Extract the (X, Y) coordinate from the center of the cell holding the provided text.  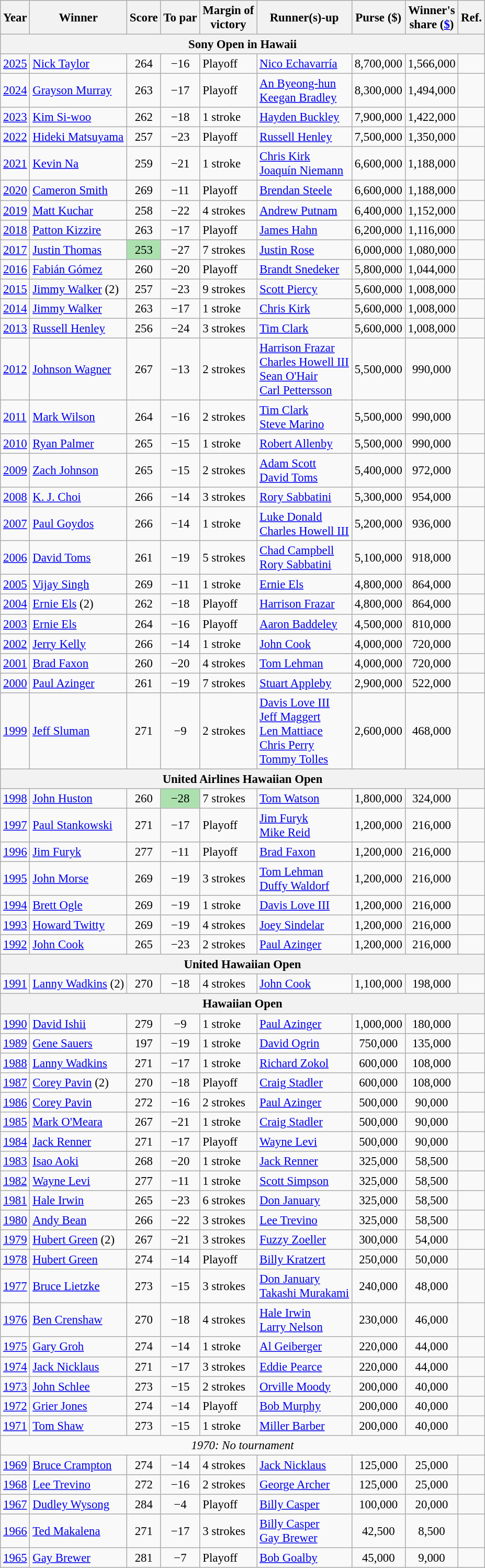
5,800,000 (378, 269)
Tim Clark Steve Marino (304, 417)
9 strokes (228, 289)
Mark O'Meara (78, 1122)
Winner'sshare ($) (432, 18)
2019 (15, 210)
284 (143, 1504)
1,350,000 (432, 137)
Johnson Wagner (78, 369)
Adam Scott David Toms (304, 471)
2012 (15, 369)
Sony Open in Hawaii (243, 44)
6,200,000 (378, 230)
Dudley Wysong (78, 1504)
1994 (15, 905)
197 (143, 1043)
Ted Makalena (78, 1531)
50,000 (432, 1260)
279 (143, 1024)
Corey Pavin (78, 1102)
United Airlines Hawaiian Open (243, 779)
2016 (15, 269)
2005 (15, 585)
2022 (15, 137)
Andrew Putnam (304, 210)
Eddie Pearce (304, 1367)
Justin Rose (304, 250)
250,000 (378, 1260)
Purse ($) (378, 18)
2000 (15, 683)
1965 (15, 1558)
2015 (15, 289)
2007 (15, 524)
1999 (15, 731)
Tim Clark (304, 328)
1968 (15, 1485)
Hubert Green (78, 1260)
1991 (15, 984)
Joey Sindelar (304, 925)
180,000 (432, 1024)
Billy Kratzert (304, 1260)
Jerry Kelly (78, 644)
Rory Sabbatini (304, 497)
2013 (15, 328)
2021 (15, 163)
George Archer (304, 1485)
Ref. (471, 18)
2001 (15, 663)
1985 (15, 1122)
Don January (304, 1201)
Winner (78, 18)
Brett Ogle (78, 905)
Jimmy Walker (2) (78, 289)
1,080,000 (432, 250)
1989 (15, 1043)
Kim Si-woo (78, 117)
John Huston (78, 799)
Miller Barber (304, 1426)
1988 (15, 1063)
2024 (15, 91)
1,100,000 (378, 984)
Margin ofvictory (228, 18)
48,000 (432, 1286)
4,500,000 (378, 624)
Richard Zokol (304, 1063)
To par (180, 18)
6,400,000 (378, 210)
Bruce Lietzke (78, 1286)
Lanny Wadkins (2) (78, 984)
46,000 (432, 1320)
2011 (15, 417)
Jim Furyk (78, 852)
230,000 (378, 1320)
Tom Lehman (304, 663)
1,494,000 (432, 91)
United Hawaiian Open (243, 965)
2002 (15, 644)
James Hahn (304, 230)
Tom Watson (304, 799)
John Schlee (78, 1386)
2018 (15, 230)
Zach Johnson (78, 471)
1,000,000 (378, 1024)
K. J. Choi (78, 497)
Hale Irwin (78, 1201)
2,600,000 (378, 731)
1986 (15, 1102)
2004 (15, 604)
281 (143, 1558)
Hale Irwin Larry Nelson (304, 1320)
1970: No tournament (243, 1446)
−13 (180, 369)
240,000 (378, 1286)
1969 (15, 1465)
5,100,000 (378, 558)
1980 (15, 1220)
Cameron Smith (78, 191)
−7 (180, 1558)
2025 (15, 64)
1984 (15, 1141)
Brendan Steele (304, 191)
1975 (15, 1347)
1992 (15, 945)
1,044,000 (432, 269)
2010 (15, 444)
42,500 (378, 1531)
Tom Shaw (78, 1426)
918,000 (432, 558)
1982 (15, 1181)
Andy Bean (78, 1220)
1990 (15, 1024)
Jimmy Walker (78, 309)
7,500,000 (378, 137)
2006 (15, 558)
Don January Takashi Murakami (304, 1286)
Matt Kuchar (78, 210)
Davis Love III Jeff Maggert Len Mattiace Chris Perry Tommy Tolles (304, 731)
Harrison Frazar (304, 604)
1974 (15, 1367)
Lanny Wadkins (78, 1063)
1983 (15, 1161)
1966 (15, 1531)
256 (143, 328)
1967 (15, 1504)
−24 (180, 328)
Ben Crenshaw (78, 1320)
253 (143, 250)
Mark Wilson (78, 417)
1996 (15, 852)
Ernie Els (2) (78, 604)
20,000 (432, 1504)
5 strokes (228, 558)
2017 (15, 250)
David Ishii (78, 1024)
300,000 (378, 1240)
2014 (15, 309)
2008 (15, 497)
Paul Stankowski (78, 825)
Hayden Buckley (304, 117)
1,422,000 (432, 117)
468,000 (432, 731)
45,000 (378, 1558)
1973 (15, 1386)
Luke Donald Charles Howell III (304, 524)
Justin Thomas (78, 250)
An Byeong-hun Keegan Bradley (304, 91)
Grayson Murray (78, 91)
Nick Taylor (78, 64)
Kevin Na (78, 163)
1,116,000 (432, 230)
1979 (15, 1240)
7,900,000 (378, 117)
2009 (15, 471)
135,000 (432, 1043)
Hubert Green (2) (78, 1240)
Gay Brewer (78, 1558)
8,700,000 (378, 64)
Howard Twitty (78, 925)
−4 (180, 1504)
54,000 (432, 1240)
1993 (15, 925)
100,000 (378, 1504)
Grier Jones (78, 1406)
954,000 (432, 497)
Stuart Appleby (304, 683)
Robert Allenby (304, 444)
Chris Kirk Joaquín Niemann (304, 163)
2003 (15, 624)
Al Geiberger (304, 1347)
−27 (180, 250)
5,300,000 (378, 497)
Jim Furyk Mike Reid (304, 825)
Isao Aoki (78, 1161)
Paul Goydos (78, 524)
268 (143, 1161)
Bob Murphy (304, 1406)
1987 (15, 1082)
936,000 (432, 524)
1,152,000 (432, 210)
6 strokes (228, 1201)
1,566,000 (432, 64)
Score (143, 18)
Scott Piercy (304, 289)
Davis Love III (304, 905)
Bob Goalby (304, 1558)
2020 (15, 191)
Hawaiian Open (243, 1004)
2,900,000 (378, 683)
−28 (180, 799)
259 (143, 163)
1978 (15, 1260)
Harrison Frazar Charles Howell III Sean O'Hair Carl Pettersson (304, 369)
198,000 (432, 984)
Chris Kirk (304, 309)
750,000 (378, 1043)
Year (15, 18)
Chad Campbell Rory Sabbatini (304, 558)
5,200,000 (378, 524)
Fuzzy Zoeller (304, 1240)
Aaron Baddeley (304, 624)
8,500 (432, 1531)
Ryan Palmer (78, 444)
810,000 (432, 624)
9,000 (432, 1558)
972,000 (432, 471)
Vijay Singh (78, 585)
Orville Moody (304, 1386)
Runner(s)-up (304, 18)
Bruce Crampton (78, 1465)
Fabián Gómez (78, 269)
1,800,000 (378, 799)
Hideki Matsuyama (78, 137)
Corey Pavin (2) (78, 1082)
6,000,000 (378, 250)
1976 (15, 1320)
1972 (15, 1406)
Jeff Sluman (78, 731)
Tom Lehman Duffy Waldorf (304, 879)
1981 (15, 1201)
522,000 (432, 683)
Gene Sauers (78, 1043)
Patton Kizzire (78, 230)
5,400,000 (378, 471)
Billy Casper Gay Brewer (304, 1531)
2023 (15, 117)
258 (143, 210)
David Toms (78, 558)
8,300,000 (378, 91)
Scott Simpson (304, 1181)
Brandt Snedeker (304, 269)
1995 (15, 879)
1997 (15, 825)
Gary Groh (78, 1347)
1971 (15, 1426)
John Morse (78, 879)
Billy Casper (304, 1504)
Nico Echavarría (304, 64)
1977 (15, 1286)
David Ogrin (304, 1043)
324,000 (432, 799)
1998 (15, 799)
